Capture the cell that displays the provided text and extract its (x, y) central coordinate. 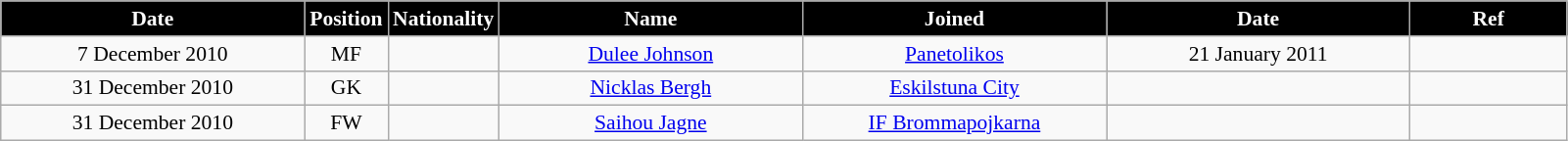
Joined (954, 19)
Ref (1489, 19)
Panetolikos (954, 54)
Saihou Jagne (650, 123)
Nationality (443, 19)
IF Brommapojkarna (954, 123)
FW (347, 123)
Position (347, 19)
Nicklas Bergh (650, 88)
Dulee Johnson (650, 54)
MF (347, 54)
Eskilstuna City (954, 88)
GK (347, 88)
Name (650, 19)
7 December 2010 (153, 54)
21 January 2011 (1259, 54)
